From the cell containing the given text, extract its center point as (X, Y) coordinate. 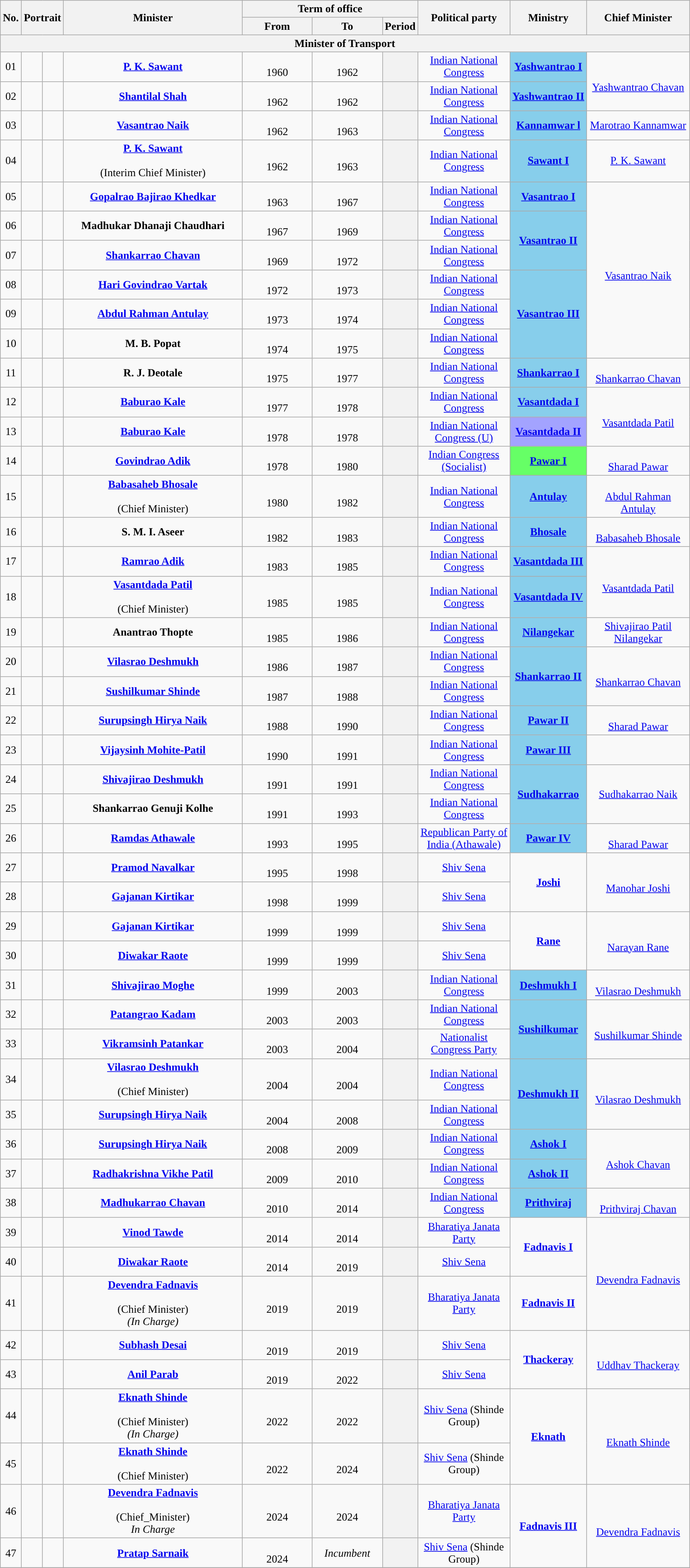
Rane (548, 941)
P. K. Sawant (Interim Chief Minister) (153, 161)
Anil Parab (153, 1374)
13 (11, 432)
Nationalist Congress Party (464, 1044)
Kannamwar l (548, 126)
Eknath Shinde (638, 1437)
22 (11, 720)
R. J. Deotale (153, 373)
Pawar III (548, 750)
45 (11, 1464)
33 (11, 1044)
41 (11, 1303)
Sudhakarrao Naik (638, 794)
12 (11, 402)
Pramod Navalkar (153, 867)
Marotrao Kannamwar (638, 126)
Anantrao Thopte (153, 632)
Vasantdada III (548, 561)
Manohar Joshi (638, 882)
Vinod Tawde (153, 1232)
Madhukar Dhanaji Chaudhari (153, 226)
Fadnavis II (548, 1303)
15 (11, 496)
02 (11, 96)
Ashok I (548, 1144)
Joshi (548, 882)
25 (11, 809)
Incumbent (347, 1553)
Pawar IV (548, 838)
16 (11, 532)
24 (11, 779)
03 (11, 126)
27 (11, 867)
Vasantdada Patil (Chief Minister) (153, 597)
32 (11, 1015)
Babasaheb Bhosale (638, 532)
Eknath (548, 1437)
Political party (464, 18)
Patangrao Kadam (153, 1015)
Period (400, 26)
Vasantrao III (548, 314)
Yashwantrao II (548, 96)
31 (11, 985)
Eknath Shinde (Chief Minister) (In Charge) (153, 1416)
05 (11, 196)
Vasantdada I (548, 402)
26 (11, 838)
Vijaysinh Mohite-Patil (153, 750)
Govindrao Adik (153, 461)
Ministry (548, 18)
29 (11, 926)
40 (11, 1261)
Babasaheb Bhosale (Chief Minister) (153, 496)
Antulay (548, 496)
17 (11, 561)
Madhukarrao Chavan (153, 1203)
Narayan Rane (638, 941)
Ramdas Athawale (153, 838)
Sawant I (548, 161)
47 (11, 1553)
No. (11, 18)
04 (11, 161)
Term of office (330, 9)
Subhash Desai (153, 1344)
1960 (277, 67)
Vilasrao Deshmukh (Chief Minister) (153, 1079)
Radhakrishna Vikhe Patil (153, 1174)
Indian National Congress (U) (464, 432)
Shivajirao Moghe (153, 985)
Prithviraj Chavan (638, 1203)
10 (11, 343)
Vasantdada II (548, 432)
Hari Govindrao Vartak (153, 285)
Shankarrao I (548, 373)
Fadnavis III (548, 1526)
08 (11, 285)
S. M. I. Aseer (153, 532)
Prithviraj (548, 1203)
Yashwantrao I (548, 67)
Shankarrao II (548, 676)
Indian Congress (Socialist) (464, 461)
Vasantrao II (548, 240)
46 (11, 1512)
37 (11, 1174)
Deshmukh II (548, 1094)
Deshmukh I (548, 985)
35 (11, 1115)
14 (11, 461)
Republican Party of India (Athawale) (464, 838)
Pawar I (548, 461)
38 (11, 1203)
Vasantrao I (548, 196)
44 (11, 1416)
Ramrao Adik (153, 561)
Gopalrao Bajirao Khedkar (153, 196)
Ashok II (548, 1174)
Devendra Fadnavis (Chief_Minister) In Charge (153, 1512)
Sushilkumar (548, 1029)
Minister (153, 18)
Sudhakarrao (548, 794)
To (347, 26)
Ashok Chavan (638, 1159)
Minister of Transport (345, 43)
09 (11, 314)
Yashwantrao Chavan (638, 81)
Shivajirao Patil Nilangekar (638, 632)
34 (11, 1079)
23 (11, 750)
Pawar II (548, 720)
Uddhav Thackeray (638, 1359)
Shantilal Shah (153, 96)
19 (11, 632)
M. B. Popat (153, 343)
28 (11, 897)
06 (11, 226)
Nilangekar (548, 632)
11 (11, 373)
Vikramsinh Patankar (153, 1044)
42 (11, 1344)
Shankarrao Genuji Kolhe (153, 809)
Devendra Fadnavis (Chief Minister) (In Charge) (153, 1303)
Chief Minister (638, 18)
Thackeray (548, 1359)
Pratap Sarnaik (153, 1553)
39 (11, 1232)
20 (11, 661)
18 (11, 597)
07 (11, 255)
Eknath Shinde (Chief Minister) (153, 1464)
Portrait (42, 18)
Fadnavis I (548, 1247)
30 (11, 956)
Vasantdada IV (548, 597)
36 (11, 1144)
21 (11, 691)
01 (11, 67)
Bhosale (548, 532)
From (277, 26)
Shivajirao Deshmukh (153, 779)
43 (11, 1374)
